Output the [X, Y] coordinate of the center of the cell containing the given text.  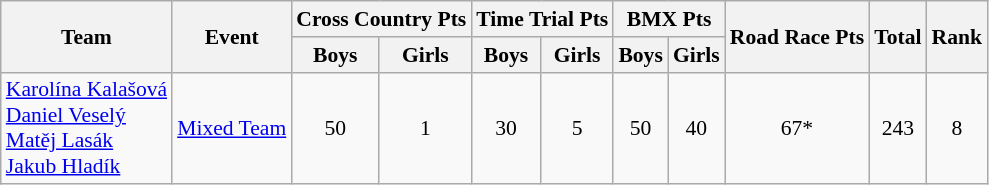
5 [578, 128]
30 [506, 128]
Rank [958, 36]
Event [232, 36]
67* [797, 128]
BMX Pts [668, 19]
Karolína KalašováDaniel VeselýMatěj LasákJakub Hladík [86, 128]
Cross Country Pts [381, 19]
1 [425, 128]
8 [958, 128]
243 [898, 128]
40 [696, 128]
Time Trial Pts [542, 19]
Road Race Pts [797, 36]
Total [898, 36]
Mixed Team [232, 128]
Team [86, 36]
